Return [x, y] of the center of cell containing provided text 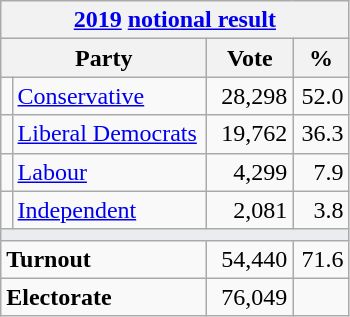
54,440 [250, 259]
Labour [110, 172]
4,299 [250, 172]
2019 notional result [175, 20]
Turnout [104, 259]
19,762 [250, 134]
Vote [250, 58]
76,049 [250, 297]
71.6 [321, 259]
Conservative [110, 96]
3.8 [321, 210]
2,081 [250, 210]
52.0 [321, 96]
Liberal Democrats [110, 134]
7.9 [321, 172]
36.3 [321, 134]
28,298 [250, 96]
Independent [110, 210]
% [321, 58]
Party [104, 58]
Electorate [104, 297]
